From the cell containing the given text, extract its center point as (x, y) coordinate. 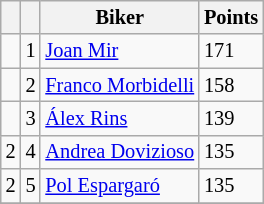
Biker (120, 17)
Pol Espargaró (120, 186)
3 (31, 118)
5 (31, 186)
Álex Rins (120, 118)
139 (231, 118)
Andrea Dovizioso (120, 152)
Joan Mir (120, 51)
1 (31, 51)
Points (231, 17)
4 (31, 152)
158 (231, 85)
Franco Morbidelli (120, 85)
171 (231, 51)
